Detect which cell encompasses the target text, then output its [x, y] center coordinate. 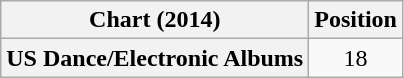
Chart (2014) [155, 20]
US Dance/Electronic Albums [155, 58]
18 [356, 58]
Position [356, 20]
